Capture the cell that displays the provided text and extract its (x, y) central coordinate. 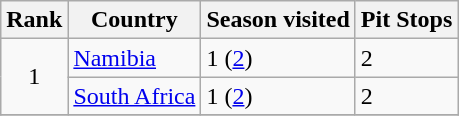
Country (134, 20)
Pit Stops (406, 20)
Rank (34, 20)
South Africa (134, 96)
Season visited (278, 20)
Namibia (134, 58)
1 (34, 77)
